Pinpoint the cell where the given text exists, returning its (X, Y) midpoint coordinate. 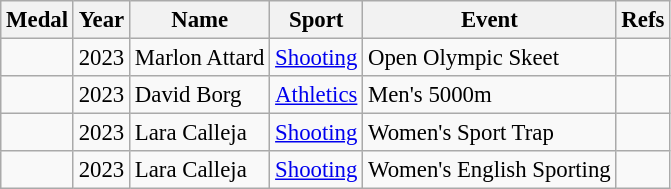
Men's 5000m (490, 95)
Women's Sport Trap (490, 133)
Refs (643, 20)
Medal (38, 20)
David Borg (200, 95)
Event (490, 20)
Sport (316, 20)
Athletics (316, 95)
Marlon Attard (200, 58)
Year (101, 20)
Name (200, 20)
Open Olympic Skeet (490, 58)
Women's English Sporting (490, 170)
